Return (x, y) of the center of cell containing provided text 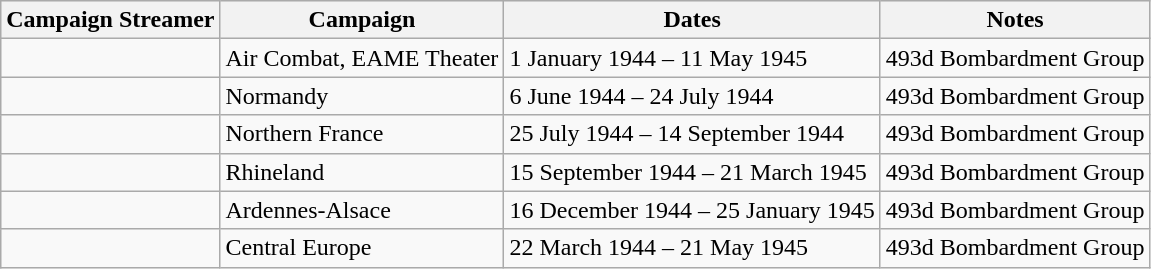
Campaign Streamer (110, 20)
Dates (692, 20)
Rhineland (362, 172)
Campaign (362, 20)
Central Europe (362, 248)
Ardennes-Alsace (362, 210)
6 June 1944 – 24 July 1944 (692, 96)
Normandy (362, 96)
Notes (1015, 20)
25 July 1944 – 14 September 1944 (692, 134)
1 January 1944 – 11 May 1945 (692, 58)
15 September 1944 – 21 March 1945 (692, 172)
Northern France (362, 134)
Air Combat, EAME Theater (362, 58)
22 March 1944 – 21 May 1945 (692, 248)
16 December 1944 – 25 January 1945 (692, 210)
